Locate the cell with the specified text and output its [X, Y] center coordinate. 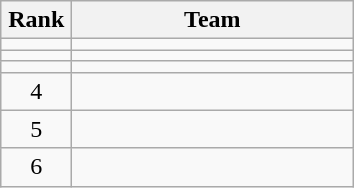
4 [36, 91]
Team [212, 20]
5 [36, 129]
Rank [36, 20]
6 [36, 167]
